From the cell containing the given text, extract its center point as (X, Y) coordinate. 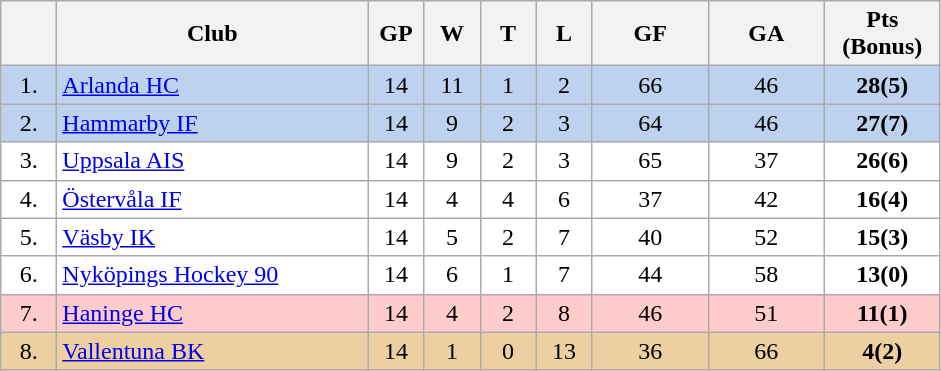
GF (650, 34)
Östervåla IF (212, 199)
16(4) (882, 199)
Väsby IK (212, 237)
8 (564, 313)
Arlanda HC (212, 85)
W (452, 34)
Club (212, 34)
1. (29, 85)
51 (766, 313)
64 (650, 123)
Hammarby IF (212, 123)
5. (29, 237)
36 (650, 351)
T (508, 34)
13 (564, 351)
11 (452, 85)
42 (766, 199)
2. (29, 123)
Nyköpings Hockey 90 (212, 275)
11(1) (882, 313)
13(0) (882, 275)
Vallentuna BK (212, 351)
4(2) (882, 351)
27(7) (882, 123)
Pts (Bonus) (882, 34)
3. (29, 161)
28(5) (882, 85)
58 (766, 275)
65 (650, 161)
Haninge HC (212, 313)
52 (766, 237)
7. (29, 313)
8. (29, 351)
6. (29, 275)
L (564, 34)
0 (508, 351)
40 (650, 237)
4. (29, 199)
GP (396, 34)
44 (650, 275)
15(3) (882, 237)
26(6) (882, 161)
Uppsala AIS (212, 161)
5 (452, 237)
GA (766, 34)
